Capture the cell that displays the provided text and extract its (x, y) central coordinate. 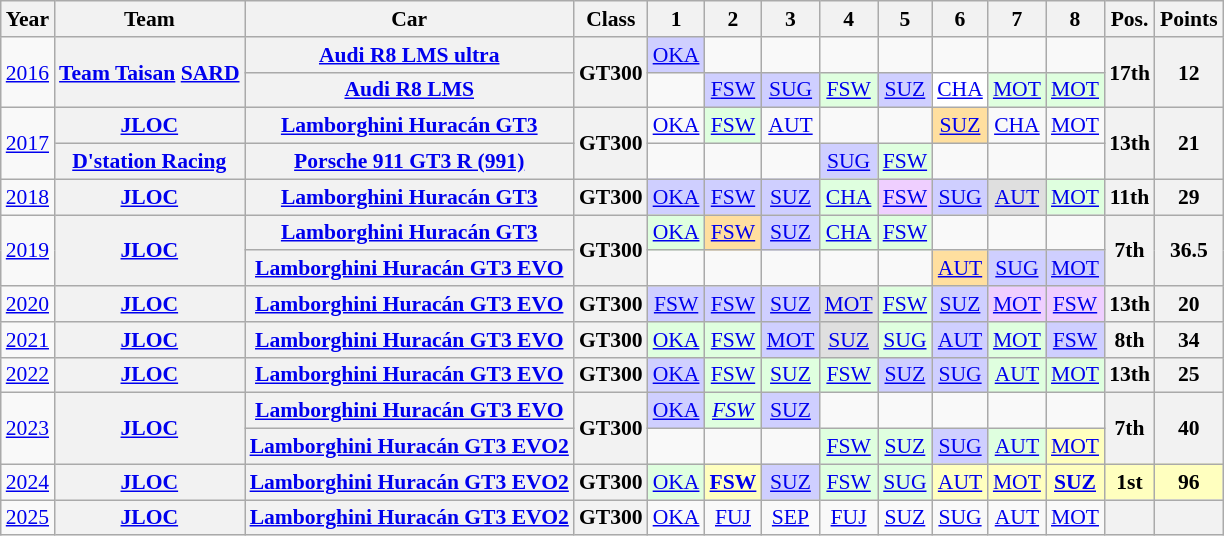
2023 (28, 428)
25 (1189, 375)
34 (1189, 340)
SEP (790, 518)
21 (1189, 144)
7 (1017, 19)
Porsche 911 GT3 R (991) (410, 162)
2019 (28, 250)
11th (1130, 197)
2024 (28, 482)
8 (1075, 19)
36.5 (1189, 250)
2020 (28, 304)
Class (611, 19)
17th (1130, 72)
Year (28, 19)
Points (1189, 19)
1st (1130, 482)
2017 (28, 144)
8th (1130, 340)
29 (1189, 197)
2022 (28, 375)
3 (790, 19)
5 (906, 19)
4 (849, 19)
2016 (28, 72)
12 (1189, 72)
Team Taisan SARD (150, 72)
Team (150, 19)
40 (1189, 428)
D'station Racing (150, 162)
Pos. (1130, 19)
2 (734, 19)
Audi R8 LMS (410, 90)
2025 (28, 518)
2021 (28, 340)
1 (676, 19)
2018 (28, 197)
Car (410, 19)
20 (1189, 304)
Audi R8 LMS ultra (410, 55)
6 (960, 19)
96 (1189, 482)
